Return the [X, Y] coordinate for the center point of the cell that contains the specified text.  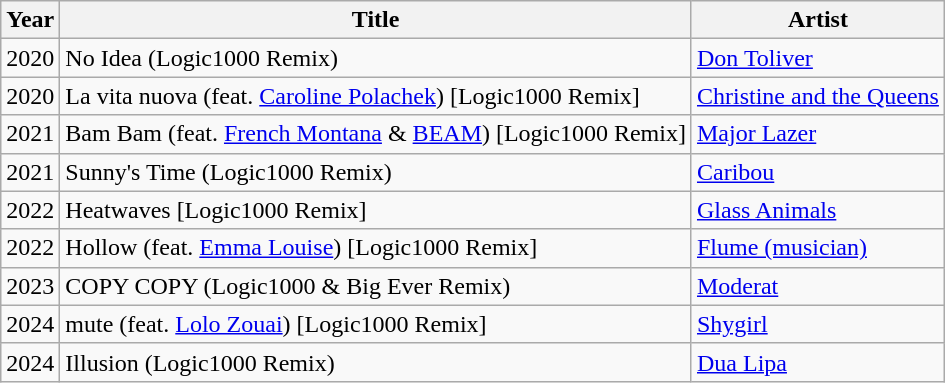
Illusion (Logic1000 Remix) [376, 362]
Moderat [818, 286]
La vita nuova (feat. Caroline Polachek) [Logic1000 Remix] [376, 96]
Flume (musician) [818, 248]
Artist [818, 20]
Year [30, 20]
Bam Bam (feat. French Montana & BEAM) [Logic1000 Remix] [376, 134]
Don Toliver [818, 58]
mute (feat. Lolo Zouai) [Logic1000 Remix] [376, 324]
Heatwaves [Logic1000 Remix] [376, 210]
Hollow (feat. Emma Louise) [Logic1000 Remix] [376, 248]
Glass Animals [818, 210]
2023 [30, 286]
Title [376, 20]
Caribou [818, 172]
Christine and the Queens [818, 96]
Shygirl [818, 324]
No Idea (Logic1000 Remix) [376, 58]
COPY COPY (Logic1000 & Big Ever Remix) [376, 286]
Sunny's Time (Logic1000 Remix) [376, 172]
Dua Lipa [818, 362]
Major Lazer [818, 134]
